Find where the given text appears and provide that cell's center as [X, Y] coordinate. 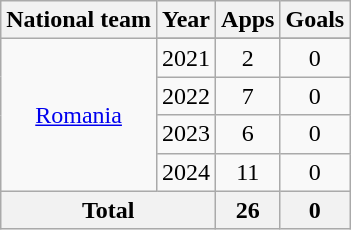
2021 [186, 58]
Total [108, 210]
2022 [186, 96]
2023 [186, 134]
Goals [315, 20]
2 [248, 58]
Romania [79, 115]
6 [248, 134]
2024 [186, 172]
Year [186, 20]
7 [248, 96]
Apps [248, 20]
26 [248, 210]
National team [79, 20]
11 [248, 172]
